Capture the cell that displays the provided text and extract its (X, Y) central coordinate. 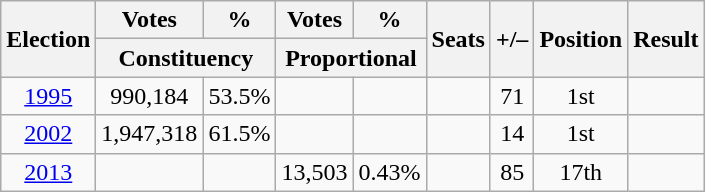
Proportional (351, 58)
1,947,318 (150, 134)
Result (666, 39)
53.5% (240, 96)
Constituency (186, 58)
Position (581, 39)
61.5% (240, 134)
Seats (458, 39)
2002 (48, 134)
17th (581, 172)
2013 (48, 172)
0.43% (390, 172)
Election (48, 39)
990,184 (150, 96)
1995 (48, 96)
85 (512, 172)
14 (512, 134)
13,503 (314, 172)
+/– (512, 39)
71 (512, 96)
